Pinpoint the cell where the given text exists, returning its [x, y] midpoint coordinate. 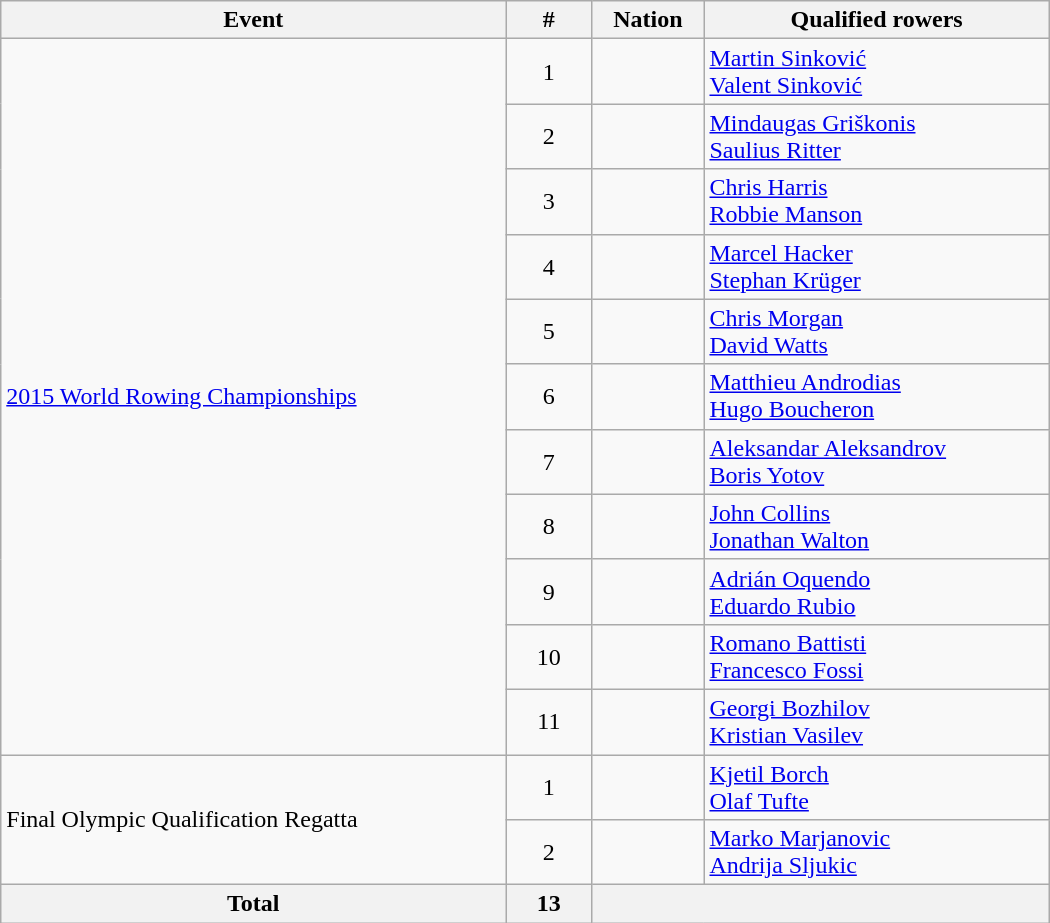
7 [549, 462]
11 [549, 722]
Aleksandar AleksandrovBoris Yotov [876, 462]
Romano BattistiFrancesco Fossi [876, 656]
2015 World Rowing Championships [254, 397]
10 [549, 656]
Adrián OquendoEduardo Rubio [876, 592]
13 [549, 904]
4 [549, 266]
Nation [648, 20]
6 [549, 396]
9 [549, 592]
# [549, 20]
Final Olympic Qualification Regatta [254, 819]
Martin SinkovićValent Sinković [876, 72]
Chris MorganDavid Watts [876, 332]
Marcel HackerStephan Krüger [876, 266]
Mindaugas GriškonisSaulius Ritter [876, 136]
Georgi BozhilovKristian Vasilev [876, 722]
John CollinsJonathan Walton [876, 526]
3 [549, 202]
Marko MarjanovicAndrija Sljukic [876, 852]
Chris HarrisRobbie Manson [876, 202]
Matthieu AndrodiasHugo Boucheron [876, 396]
5 [549, 332]
Qualified rowers [876, 20]
8 [549, 526]
Kjetil BorchOlaf Tufte [876, 786]
Total [254, 904]
Event [254, 20]
